Identify which cell holds the provided text, then report its (x, y) central coordinate. 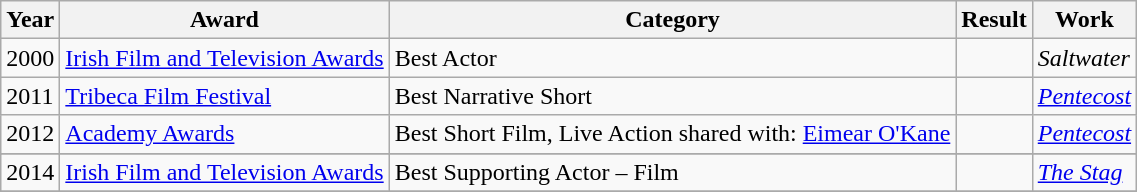
Saltwater (1084, 58)
2000 (30, 58)
The Stag (1084, 172)
Category (672, 20)
Tribeca Film Festival (224, 96)
Academy Awards (224, 134)
Best Actor (672, 58)
Result (994, 20)
2011 (30, 96)
Work (1084, 20)
Best Supporting Actor – Film (672, 172)
2014 (30, 172)
Year (30, 20)
2012 (30, 134)
Best Short Film, Live Action shared with: Eimear O'Kane (672, 134)
Best Narrative Short (672, 96)
Award (224, 20)
